Output the [x, y] coordinate of the center of the cell containing the given text.  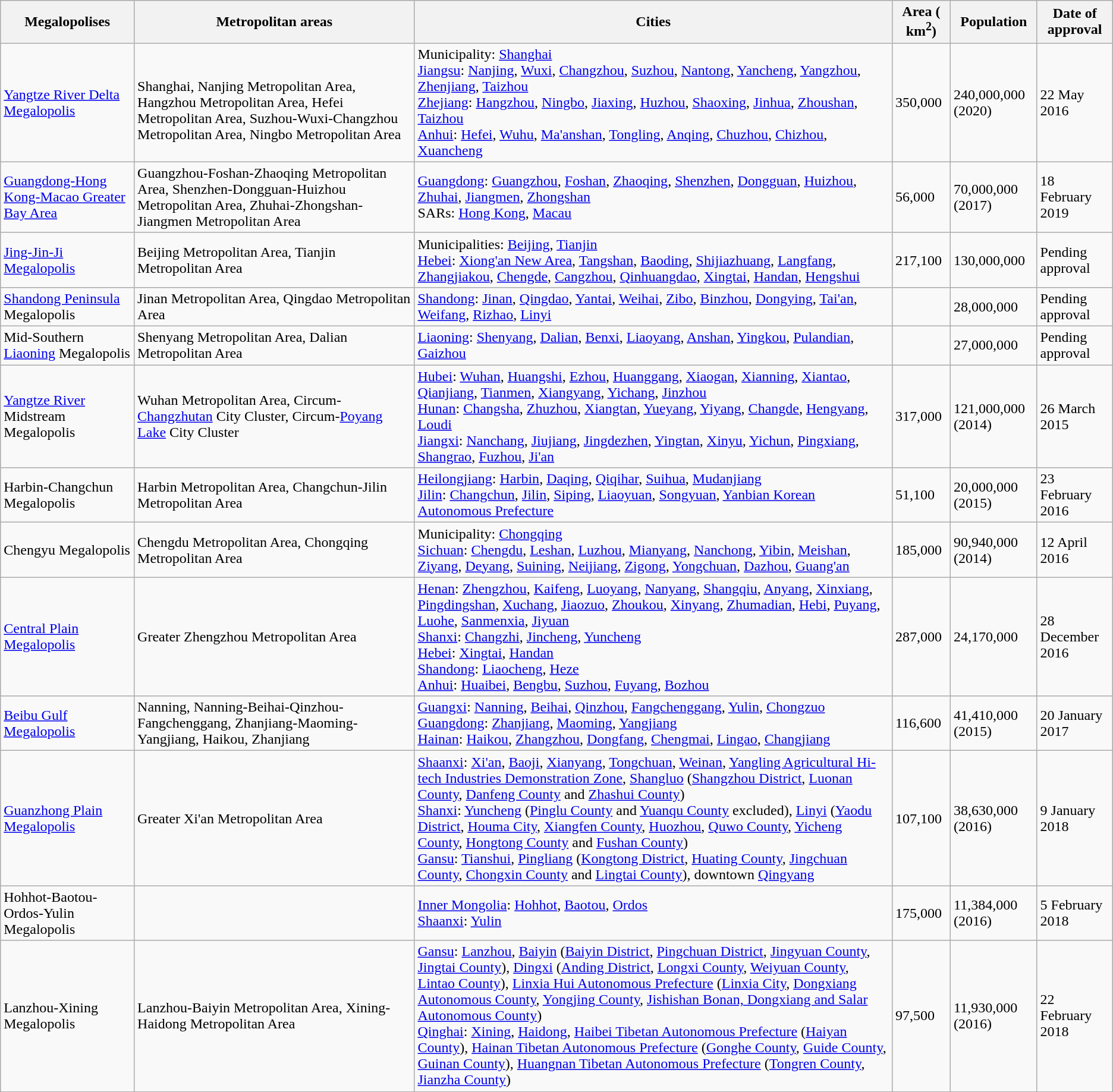
Wuhan Metropolitan Area, Circum-Changzhutan City Cluster, Circum-Poyang Lake City Cluster [275, 416]
Central Plain Megalopolis [68, 637]
Chengdu Metropolitan Area, Chongqing Metropolitan Area [275, 550]
Lanzhou-Baiyin Metropolitan Area, Xining-Haidong Metropolitan Area [275, 1016]
116,600 [921, 723]
27,000,000 [993, 346]
Mid-Southern Liaoning Megalopolis [68, 346]
217,100 [921, 260]
Jinan Metropolitan Area, Qingdao Metropolitan Area [275, 307]
Harbin-Changchun Megalopolis [68, 495]
11,930,000 (2016) [993, 1016]
Chengyu Megalopolis [68, 550]
Guangdong: Guangzhou, Foshan, Zhaoqing, Shenzhen, Dongguan, Huizhou, Zhuhai, Jiangmen, ZhongshanSARs: Hong Kong, Macau [653, 197]
Beibu Gulf Megalopolis [68, 723]
56,000 [921, 197]
Heilongjiang: Harbin, Daqing, Qiqihar, Suihua, MudanjiangJilin: Changchun, Jilin, Siping, Liaoyuan, Songyuan, Yanbian Korean Autonomous Prefecture [653, 495]
Date of approval [1075, 22]
Shenyang Metropolitan Area, Dalian Metropolitan Area [275, 346]
317,000 [921, 416]
20 January 2017 [1075, 723]
Guanzhong Plain Megalopolis [68, 818]
185,000 [921, 550]
41,410,000 (2015) [993, 723]
Inner Mongolia: Hohhot, Baotou, OrdosShaanxi: Yulin [653, 913]
Guangdong-Hong Kong-Macao Greater Bay Area [68, 197]
Yangtze River Delta Megalopolis [68, 102]
9 January 2018 [1075, 818]
Greater Xi'an Metropolitan Area [275, 818]
130,000,000 [993, 260]
Megalopolises [68, 22]
Hohhot-Baotou-Ordos-Yulin Megalopolis [68, 913]
Lanzhou-Xining Megalopolis [68, 1016]
12 April 2016 [1075, 550]
Shandong: Jinan, Qingdao, Yantai, Weihai, Zibo, Binzhou, Dongying, Tai'an, Weifang, Rizhao, Linyi [653, 307]
51,100 [921, 495]
Beijing Metropolitan Area, Tianjin Metropolitan Area [275, 260]
175,000 [921, 913]
Metropolitan areas [275, 22]
97,500 [921, 1016]
90,940,000 (2014) [993, 550]
22 February 2018 [1075, 1016]
23 February 2016 [1075, 495]
Yangtze River Midstream Megalopolis [68, 416]
Harbin Metropolitan Area, Changchun-Jilin Metropolitan Area [275, 495]
350,000 [921, 102]
28,000,000 [993, 307]
20,000,000 (2015) [993, 495]
22 May 2016 [1075, 102]
18 February 2019 [1075, 197]
70,000,000 (2017) [993, 197]
Nanning, Nanning-Beihai-Qinzhou-Fangchenggang, Zhanjiang-Maoming-Yangjiang, Haikou, Zhanjiang [275, 723]
287,000 [921, 637]
121,000,000 (2014) [993, 416]
Guangzhou-Foshan-Zhaoqing Metropolitan Area, Shenzhen-Dongguan-Huizhou Metropolitan Area, Zhuhai-Zhongshan-Jiangmen Metropolitan Area [275, 197]
38,630,000 (2016) [993, 818]
Jing-Jin-Ji Megalopolis [68, 260]
Shandong Peninsula Megalopolis [68, 307]
Cities [653, 22]
107,100 [921, 818]
Greater Zhengzhou Metropolitan Area [275, 637]
Liaoning: Shenyang, Dalian, Benxi, Liaoyang, Anshan, Yingkou, Pulandian, Gaizhou [653, 346]
26 March 2015 [1075, 416]
Area ( km2) [921, 22]
24,170,000 [993, 637]
240,000,000 (2020) [993, 102]
Population [993, 22]
11,384,000 (2016) [993, 913]
5 February 2018 [1075, 913]
28 December 2016 [1075, 637]
